Search for the cell housing the specified text and yield its [x, y] center coordinate. 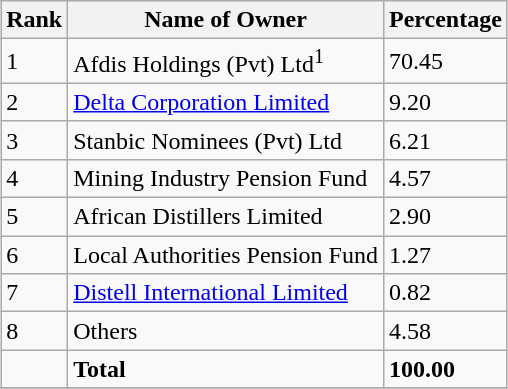
Percentage [445, 20]
6.21 [445, 140]
0.82 [445, 293]
100.00 [445, 369]
Distell International Limited [226, 293]
4.58 [445, 331]
5 [34, 217]
Total [226, 369]
4 [34, 178]
3 [34, 140]
Mining Industry Pension Fund [226, 178]
Rank [34, 20]
1 [34, 62]
Local Authorities Pension Fund [226, 255]
6 [34, 255]
8 [34, 331]
4.57 [445, 178]
African Distillers Limited [226, 217]
2 [34, 102]
Afdis Holdings (Pvt) Ltd1 [226, 62]
Delta Corporation Limited [226, 102]
7 [34, 293]
Stanbic Nominees (Pvt) Ltd [226, 140]
Name of Owner [226, 20]
70.45 [445, 62]
2.90 [445, 217]
1.27 [445, 255]
Others [226, 331]
9.20 [445, 102]
